Locate the cell with the specified text and output its (x, y) center coordinate. 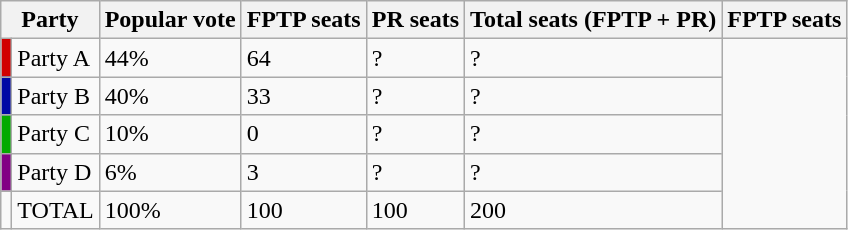
33 (304, 96)
200 (594, 210)
Party (50, 20)
PR seats (415, 20)
44% (170, 58)
6% (170, 172)
0 (304, 134)
Total seats (FPTP + PR) (594, 20)
Party C (56, 134)
40% (170, 96)
Popular vote (170, 20)
64 (304, 58)
100% (170, 210)
TOTAL (56, 210)
Party B (56, 96)
3 (304, 172)
10% (170, 134)
Party A (56, 58)
Party D (56, 172)
